Output the (X, Y) coordinate of the center of the cell containing the given text.  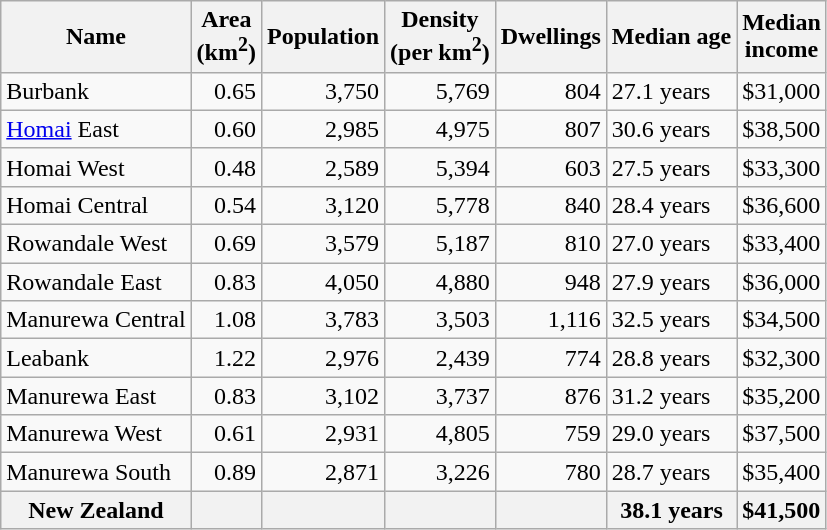
Area(km2) (226, 37)
Rowandale West (96, 244)
27.9 years (671, 282)
Name (96, 37)
Leabank (96, 358)
4,050 (322, 282)
Manurewa South (96, 472)
810 (550, 244)
$32,300 (782, 358)
28.4 years (671, 205)
5,769 (440, 91)
2,976 (322, 358)
Population (322, 37)
2,589 (322, 167)
32.5 years (671, 320)
3,737 (440, 396)
28.7 years (671, 472)
27.5 years (671, 167)
$36,000 (782, 282)
0.60 (226, 129)
27.0 years (671, 244)
$38,500 (782, 129)
New Zealand (96, 510)
0.48 (226, 167)
2,931 (322, 434)
Manurewa Central (96, 320)
$41,500 (782, 510)
1.08 (226, 320)
4,975 (440, 129)
3,579 (322, 244)
0.69 (226, 244)
804 (550, 91)
774 (550, 358)
4,880 (440, 282)
3,102 (322, 396)
$36,600 (782, 205)
2,439 (440, 358)
30.6 years (671, 129)
$33,400 (782, 244)
Manurewa West (96, 434)
$33,300 (782, 167)
Rowandale East (96, 282)
1,116 (550, 320)
3,750 (322, 91)
3,226 (440, 472)
31.2 years (671, 396)
3,503 (440, 320)
29.0 years (671, 434)
$35,400 (782, 472)
Median age (671, 37)
Homai West (96, 167)
807 (550, 129)
840 (550, 205)
0.65 (226, 91)
Medianincome (782, 37)
Homai Central (96, 205)
Burbank (96, 91)
1.22 (226, 358)
2,871 (322, 472)
Manurewa East (96, 396)
5,778 (440, 205)
$31,000 (782, 91)
0.89 (226, 472)
Homai East (96, 129)
759 (550, 434)
0.54 (226, 205)
780 (550, 472)
3,783 (322, 320)
Dwellings (550, 37)
603 (550, 167)
5,394 (440, 167)
3,120 (322, 205)
$35,200 (782, 396)
$34,500 (782, 320)
4,805 (440, 434)
38.1 years (671, 510)
2,985 (322, 129)
28.8 years (671, 358)
5,187 (440, 244)
27.1 years (671, 91)
Density(per km2) (440, 37)
0.61 (226, 434)
$37,500 (782, 434)
876 (550, 396)
948 (550, 282)
